Detect which cell encompasses the target text, then output its (x, y) center coordinate. 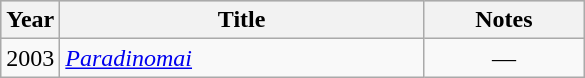
Notes (504, 20)
2003 (30, 58)
Paradinomai (242, 58)
Year (30, 20)
— (504, 58)
Title (242, 20)
